Capture the cell that displays the provided text and extract its (X, Y) central coordinate. 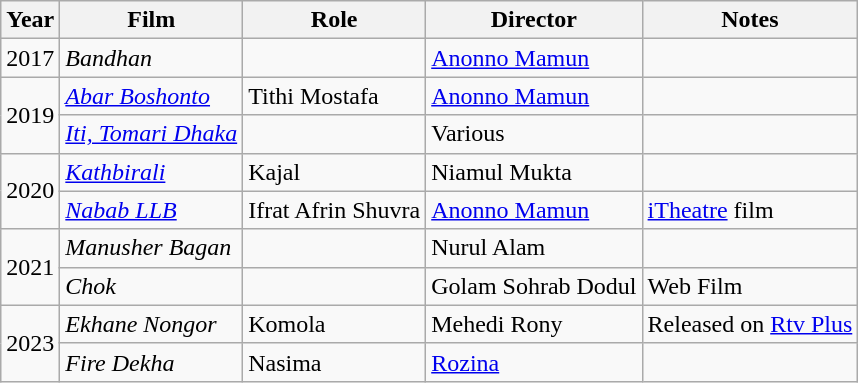
Nabab LLB (152, 210)
Komola (334, 324)
Rozina (534, 362)
Abar Boshonto (152, 96)
2020 (30, 191)
Nurul Alam (534, 248)
Web Film (750, 286)
Manusher Bagan (152, 248)
2017 (30, 58)
Mehedi Rony (534, 324)
Tithi Mostafa (334, 96)
Released on Rtv Plus (750, 324)
iTheatre film (750, 210)
Various (534, 134)
Notes (750, 20)
Ekhane Nongor (152, 324)
Kathbirali (152, 172)
Nasima (334, 362)
Role (334, 20)
Kajal (334, 172)
2019 (30, 115)
Ifrat Afrin Shuvra (334, 210)
Iti, Tomari Dhaka (152, 134)
Chok (152, 286)
Niamul Mukta (534, 172)
Film (152, 20)
2023 (30, 343)
2021 (30, 267)
Bandhan (152, 58)
Director (534, 20)
Year (30, 20)
Fire Dekha (152, 362)
Golam Sohrab Dodul (534, 286)
